Locate the cell with the specified text and output its (x, y) center coordinate. 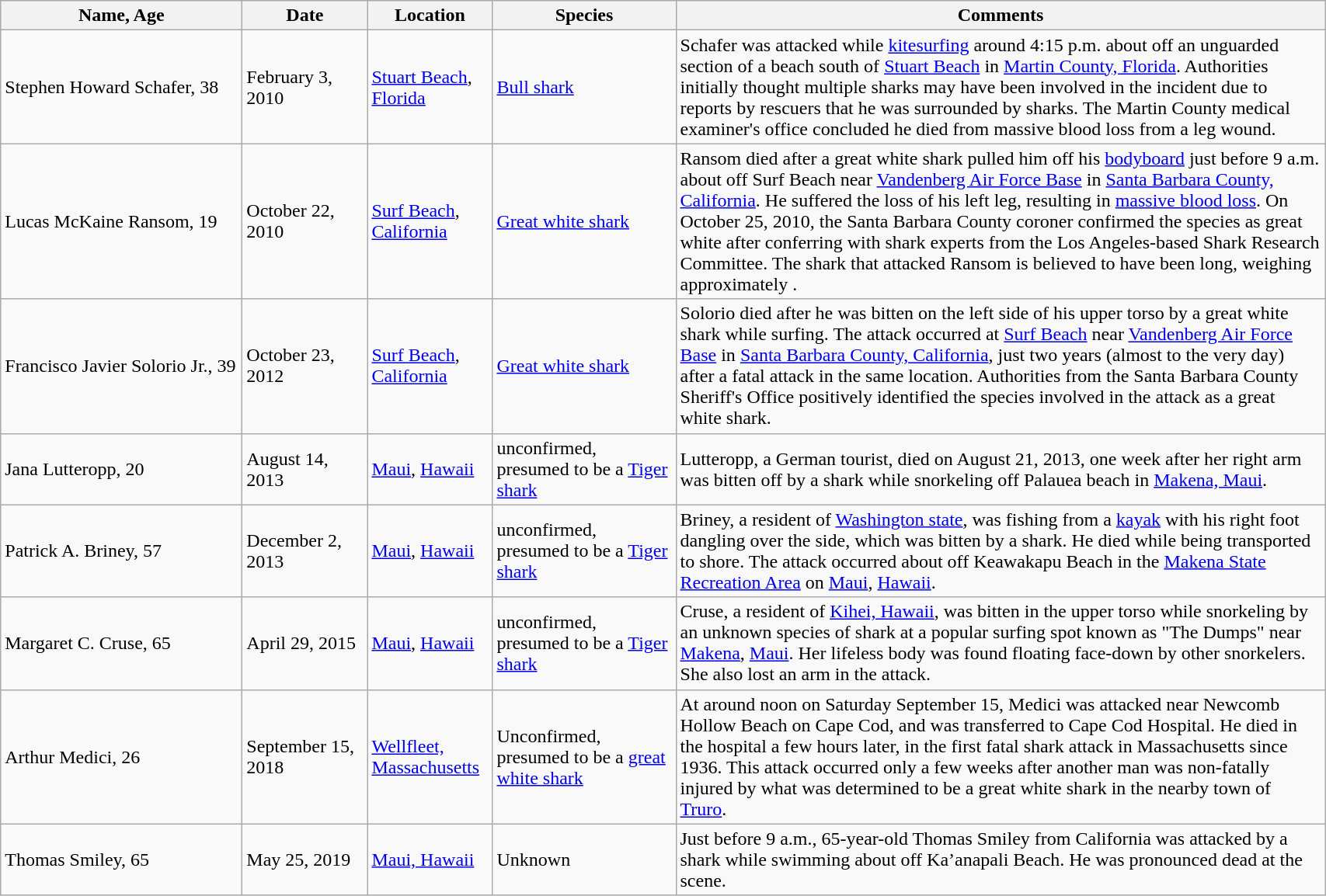
Margaret C. Cruse, 65 (121, 643)
Jana Lutteropp, 20 (121, 469)
Francisco Javier Solorio Jr., 39 (121, 366)
Thomas Smiley, 65 (121, 860)
May 25, 2019 (305, 860)
October 23, 2012 (305, 366)
September 15, 2018 (305, 756)
October 22, 2010 (305, 221)
Date (305, 16)
Stephen Howard Schafer, 38 (121, 87)
Comments (1001, 16)
Stuart Beach, Florida (430, 87)
Unconfirmed, presumed to be a great white shark (584, 756)
Wellfleet, Massachusetts (430, 756)
April 29, 2015 (305, 643)
Unknown (584, 860)
Arthur Medici, 26 (121, 756)
Lucas McKaine Ransom, 19 (121, 221)
February 3, 2010 (305, 87)
Bull shark (584, 87)
Species (584, 16)
August 14, 2013 (305, 469)
Patrick A. Briney, 57 (121, 551)
Name, Age (121, 16)
Location (430, 16)
December 2, 2013 (305, 551)
